Output the [X, Y] coordinate of the center of the cell containing the given text.  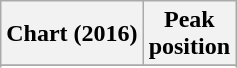
Chart (2016) [72, 34]
Peak position [189, 34]
